Determine the (x, y) coordinate at the center of the cell enclosing the given text.  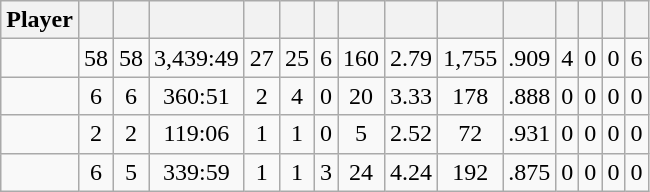
24 (362, 172)
160 (362, 58)
3.33 (412, 96)
.888 (530, 96)
2.79 (412, 58)
3,439:49 (197, 58)
3 (326, 172)
.909 (530, 58)
119:06 (197, 134)
360:51 (197, 96)
.875 (530, 172)
Player (40, 20)
178 (470, 96)
192 (470, 172)
20 (362, 96)
.931 (530, 134)
25 (296, 58)
1,755 (470, 58)
339:59 (197, 172)
2.52 (412, 134)
4.24 (412, 172)
72 (470, 134)
27 (262, 58)
